Provide the (x, y) coordinate of the cell's center where the given text is located.  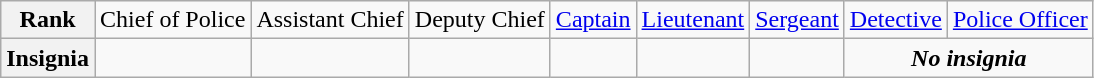
Captain (593, 20)
Sergeant (798, 20)
Insignia (48, 58)
Rank (48, 20)
Deputy Chief (480, 20)
Chief of Police (173, 20)
Lieutenant (693, 20)
Detective (896, 20)
No insignia (968, 58)
Police Officer (1020, 20)
Assistant Chief (330, 20)
